Determine the [x, y] coordinate at the center of the cell enclosing the given text.  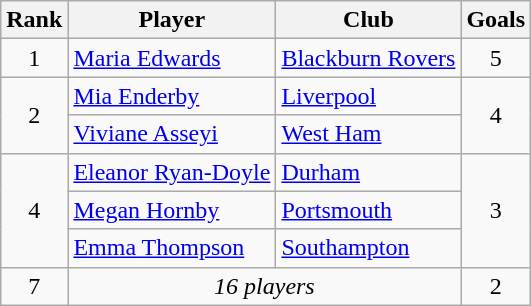
1 [34, 58]
7 [34, 286]
16 players [264, 286]
Rank [34, 20]
Durham [368, 172]
Blackburn Rovers [368, 58]
Portsmouth [368, 210]
Player [172, 20]
Viviane Asseyi [172, 134]
Goals [496, 20]
Maria Edwards [172, 58]
West Ham [368, 134]
Eleanor Ryan-Doyle [172, 172]
Southampton [368, 248]
3 [496, 210]
Mia Enderby [172, 96]
5 [496, 58]
Liverpool [368, 96]
Emma Thompson [172, 248]
Megan Hornby [172, 210]
Club [368, 20]
